Return the (x, y) coordinate for the center point of the cell that contains the specified text.  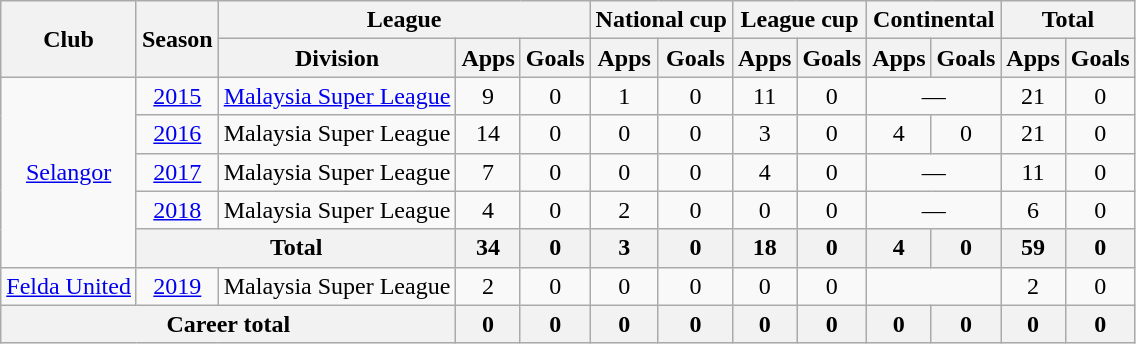
Division (337, 58)
1 (624, 96)
National cup (661, 20)
Continental (934, 20)
2018 (177, 210)
Selangor (69, 172)
2017 (177, 172)
2016 (177, 134)
6 (1033, 210)
18 (764, 248)
League (404, 20)
Club (69, 39)
14 (488, 134)
2015 (177, 96)
Career total (228, 324)
59 (1033, 248)
Felda United (69, 286)
7 (488, 172)
34 (488, 248)
League cup (799, 20)
Season (177, 39)
9 (488, 96)
2019 (177, 286)
